Search for the cell housing the specified text and yield its (x, y) center coordinate. 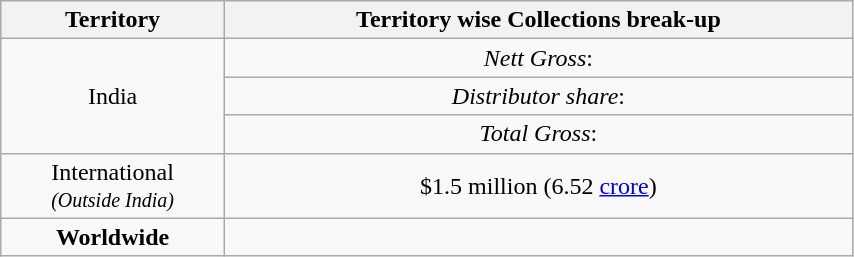
Distributor share: (538, 96)
Total Gross: (538, 134)
International (Outside India) (113, 186)
Worldwide (113, 237)
Territory wise Collections break-up (538, 20)
Nett Gross: (538, 58)
India (113, 96)
$1.5 million (6.52 crore) (538, 186)
Territory (113, 20)
